Scan for the cell matching the given text and deliver its [X, Y] coordinate at center. 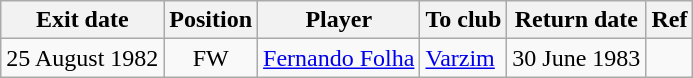
Exit date [82, 20]
Player [339, 20]
Fernando Folha [339, 58]
Ref [670, 20]
Varzim [464, 58]
Return date [576, 20]
25 August 1982 [82, 58]
Position [211, 20]
To club [464, 20]
FW [211, 58]
30 June 1983 [576, 58]
